Pinpoint the cell where the given text exists, returning its (X, Y) midpoint coordinate. 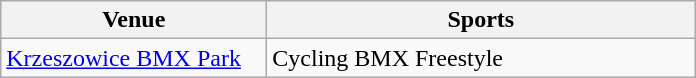
Venue (134, 20)
Sports (481, 20)
Cycling BMX Freestyle (481, 58)
Krzeszowice BMX Park (134, 58)
